Output the (X, Y) coordinate of the center of the cell containing the given text.  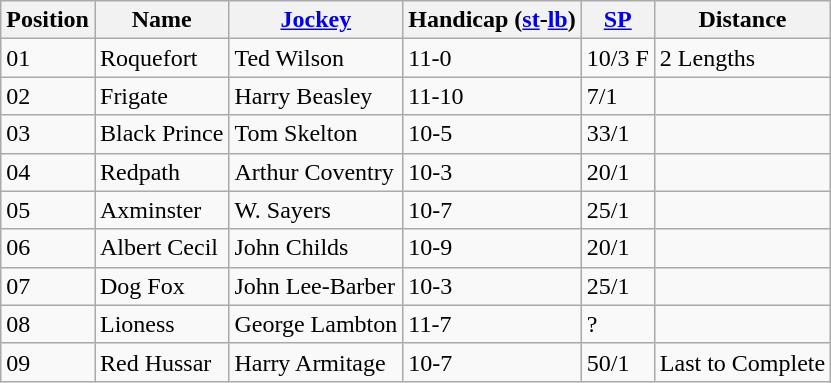
Last to Complete (742, 362)
11-7 (492, 324)
50/1 (618, 362)
George Lambton (316, 324)
Tom Skelton (316, 134)
Position (48, 20)
05 (48, 210)
10-9 (492, 248)
Axminster (161, 210)
Lioness (161, 324)
John Childs (316, 248)
W. Sayers (316, 210)
2 Lengths (742, 58)
Dog Fox (161, 286)
SP (618, 20)
Frigate (161, 96)
Distance (742, 20)
06 (48, 248)
Name (161, 20)
09 (48, 362)
03 (48, 134)
Roquefort (161, 58)
01 (48, 58)
Ted Wilson (316, 58)
7/1 (618, 96)
Albert Cecil (161, 248)
02 (48, 96)
33/1 (618, 134)
Red Hussar (161, 362)
Black Prince (161, 134)
Handicap (st-lb) (492, 20)
07 (48, 286)
11-10 (492, 96)
Harry Beasley (316, 96)
Redpath (161, 172)
11-0 (492, 58)
10-5 (492, 134)
? (618, 324)
Jockey (316, 20)
Harry Armitage (316, 362)
Arthur Coventry (316, 172)
10/3 F (618, 58)
John Lee-Barber (316, 286)
08 (48, 324)
04 (48, 172)
